Locate the cell with the specified text and output its (x, y) center coordinate. 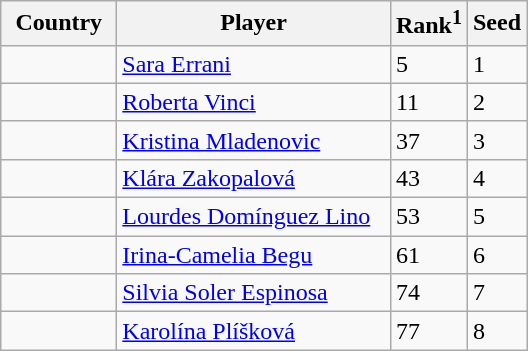
74 (428, 293)
2 (496, 102)
4 (496, 178)
Karolína Plíšková (254, 331)
Lourdes Domínguez Lino (254, 217)
7 (496, 293)
1 (496, 64)
Rank1 (428, 24)
Roberta Vinci (254, 102)
Klára Zakopalová (254, 178)
61 (428, 255)
11 (428, 102)
Silvia Soler Espinosa (254, 293)
8 (496, 331)
Country (59, 24)
Player (254, 24)
Seed (496, 24)
Sara Errani (254, 64)
37 (428, 140)
43 (428, 178)
Kristina Mladenovic (254, 140)
3 (496, 140)
Irina-Camelia Begu (254, 255)
6 (496, 255)
77 (428, 331)
53 (428, 217)
